Detect which cell encompasses the target text, then output its [X, Y] center coordinate. 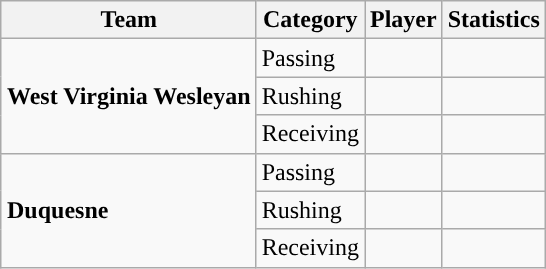
Duquesne [128, 210]
Player [403, 20]
Category [310, 20]
Statistics [494, 20]
West Virginia Wesleyan [128, 96]
Team [128, 20]
